For the text-containing cell, return its midpoint in (X, Y) coordinate format. 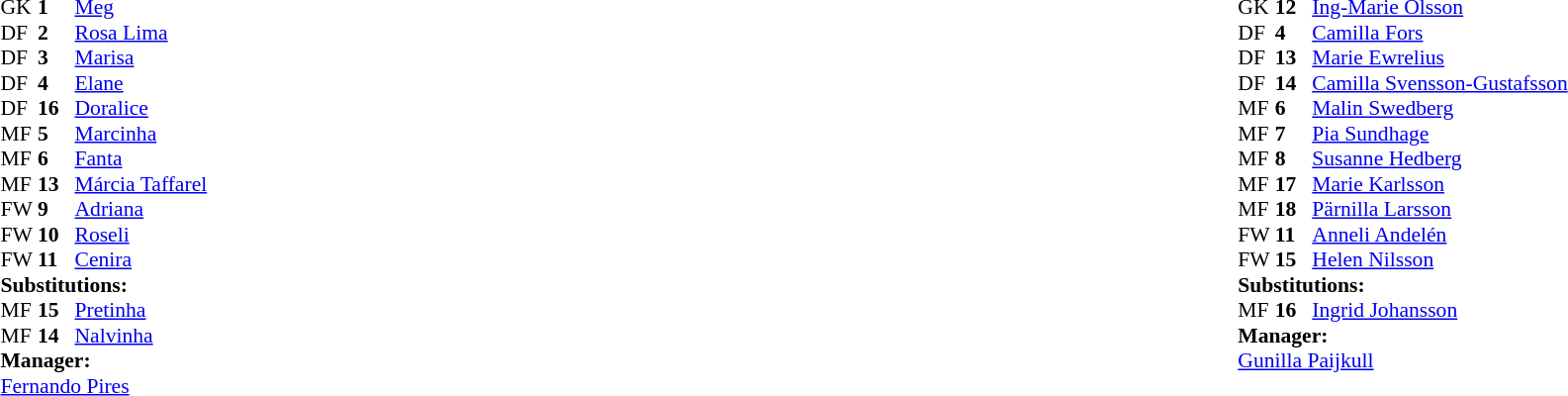
Pretinha (141, 310)
Marie Ewrelius (1439, 58)
Malin Swedberg (1439, 108)
Camilla Svensson-Gustafsson (1439, 83)
Márcia Taffarel (141, 184)
Pärnilla Larsson (1439, 209)
Fanta (141, 159)
Ingrid Johansson (1439, 310)
Doralice (141, 108)
10 (56, 235)
Nalvinha (141, 336)
5 (56, 134)
3 (56, 58)
9 (56, 209)
Rosa Lima (141, 33)
Susanne Hedberg (1439, 159)
Anneli Andelén (1439, 235)
8 (1294, 159)
17 (1294, 184)
Marcinha (141, 134)
Cenira (141, 260)
Adriana (141, 209)
Marisa (141, 58)
7 (1294, 134)
Camilla Fors (1439, 33)
Roseli (141, 235)
18 (1294, 209)
Elane (141, 83)
2 (56, 33)
Gunilla Paijkull (1403, 361)
Helen Nilsson (1439, 260)
Pia Sundhage (1439, 134)
Marie Karlsson (1439, 184)
